Determine the (X, Y) coordinate at the center of the cell enclosing the given text.  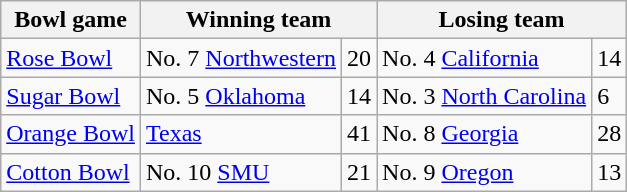
No. 3 North Carolina (484, 96)
Sugar Bowl (71, 96)
41 (360, 134)
Orange Bowl (71, 134)
Bowl game (71, 20)
Rose Bowl (71, 58)
No. 8 Georgia (484, 134)
Winning team (258, 20)
Losing team (502, 20)
21 (360, 172)
28 (610, 134)
No. 10 SMU (240, 172)
13 (610, 172)
No. 7 Northwestern (240, 58)
6 (610, 96)
No. 4 California (484, 58)
No. 9 Oregon (484, 172)
Cotton Bowl (71, 172)
20 (360, 58)
Texas (240, 134)
No. 5 Oklahoma (240, 96)
